Return the [X, Y] coordinate for the center point of the cell that contains the specified text.  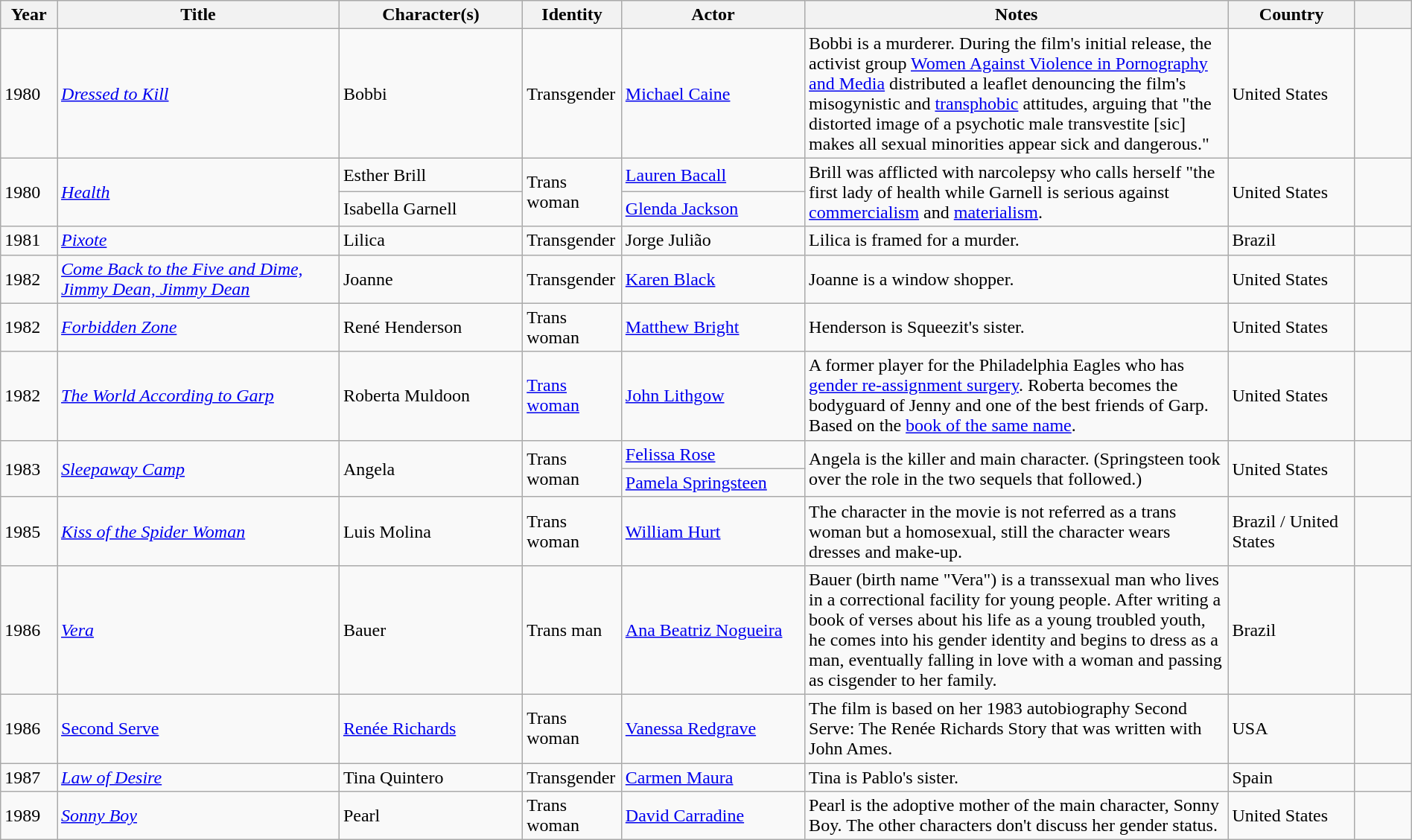
Second Serve [198, 728]
Michael Caine [713, 94]
Year [29, 15]
Notes [1017, 15]
Actor [713, 15]
Pixote [198, 241]
Lauren Bacall [713, 175]
Pamela Springsteen [713, 483]
1981 [29, 241]
Sonny Boy [198, 816]
Tina is Pablo's sister. [1017, 777]
Brill was afflicted with narcolepsy who calls herself "the first lady of health while Garnell is serious against commercialism and materialism. [1017, 192]
1989 [29, 816]
Pearl is the adoptive mother of the main character, Sonny Boy. The other characters don't discuss her gender status. [1017, 816]
Trans man [572, 630]
Bauer [430, 630]
Karen Black [713, 279]
Luis Molina [430, 531]
Law of Desire [198, 777]
Dressed to Kill [198, 94]
Joanne [430, 279]
Henderson is Squeezit's sister. [1017, 328]
Come Back to the Five and Dime, Jimmy Dean, Jimmy Dean [198, 279]
Isabella Garnell [430, 209]
Lilica [430, 241]
Roberta Muldoon [430, 396]
John Lithgow [713, 396]
Matthew Bright [713, 328]
Bobbi [430, 94]
Esther Brill [430, 175]
Brazil / United States [1291, 531]
Lilica is framed for a murder. [1017, 241]
Renée Richards [430, 728]
Jorge Julião [713, 241]
Kiss of the Spider Woman [198, 531]
Tina Quintero [430, 777]
Ana Beatriz Nogueira [713, 630]
Vera [198, 630]
Country [1291, 15]
The World According to Garp [198, 396]
René Henderson [430, 328]
1983 [29, 468]
Title [198, 15]
Forbidden Zone [198, 328]
Glenda Jackson [713, 209]
The film is based on her 1983 autobiography Second Serve: The Renée Richards Story that was written with John Ames. [1017, 728]
Spain [1291, 777]
Vanessa Redgrave [713, 728]
1987 [29, 777]
Angela is the killer and main character. (Springsteen took over the role in the two sequels that followed.) [1017, 468]
David Carradine [713, 816]
1985 [29, 531]
Character(s) [430, 15]
Carmen Maura [713, 777]
USA [1291, 728]
Health [198, 192]
Joanne is a window shopper. [1017, 279]
Angela [430, 468]
Felissa Rose [713, 454]
Pearl [430, 816]
Sleepaway Camp [198, 468]
Identity [572, 15]
William Hurt [713, 531]
The character in the movie is not referred as a trans woman but a homosexual, still the character wears dresses and make-up. [1017, 531]
